For the text-containing cell, return its midpoint in (x, y) coordinate format. 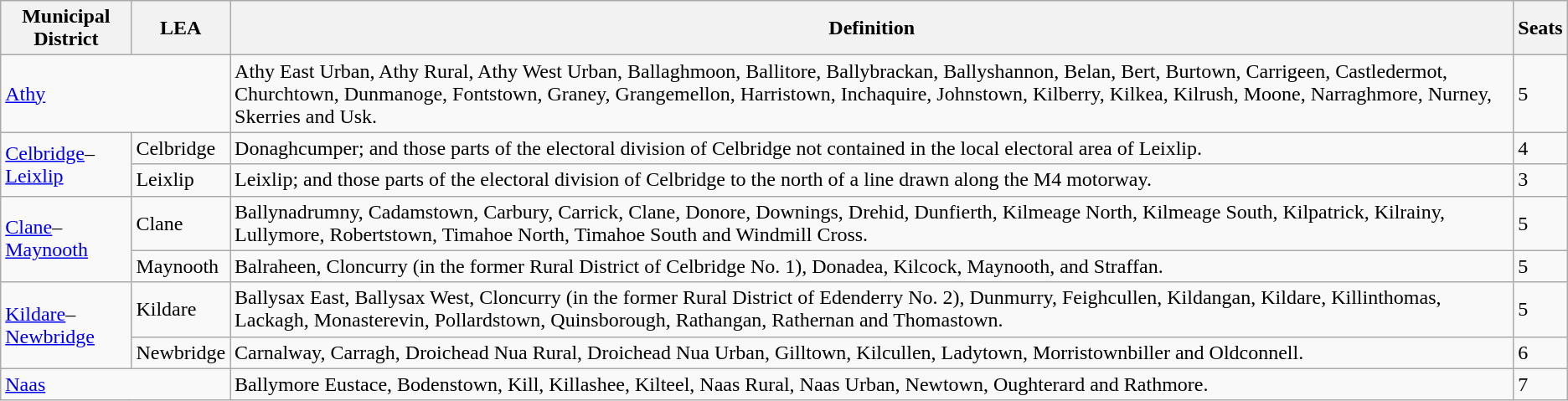
Municipal District (66, 28)
Donaghcumper; and those parts of the electoral division of Celbridge not contained in the local electoral area of Leixlip. (872, 148)
Kildare–Newbridge (66, 325)
3 (1540, 180)
Definition (872, 28)
Carnalway, Carragh, Droichead Nua Rural, Droichead Nua Urban, Gilltown, Kilcullen, Ladytown, Morristownbiller and Oldconnell. (872, 352)
Naas (116, 384)
Athy (116, 94)
Clane (181, 223)
Celbridge (181, 148)
Celbridge–Leixlip (66, 164)
Kildare (181, 310)
Leixlip (181, 180)
Balraheen, Cloncurry (in the former Rural District of Celbridge No. 1), Donadea, Kilcock, Maynooth, and Straffan. (872, 266)
Seats (1540, 28)
Ballymore Eustace, Bodenstown, Kill, Killashee, Kilteel, Naas Rural, Naas Urban, Newtown, Oughterard and Rathmore. (872, 384)
Leixlip; and those parts of the electoral division of Celbridge to the north of a line drawn along the M4 motorway. (872, 180)
4 (1540, 148)
7 (1540, 384)
Maynooth (181, 266)
Newbridge (181, 352)
6 (1540, 352)
LEA (181, 28)
Clane–Maynooth (66, 239)
